Find where the given text appears and provide that cell's center as (x, y) coordinate. 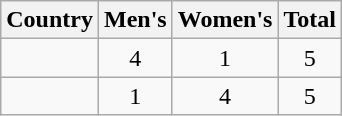
Men's (135, 20)
Total (310, 20)
Women's (225, 20)
Country (50, 20)
